Output the (x, y) coordinate of the center of the cell containing the given text.  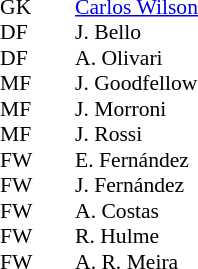
E. Fernández (136, 160)
J. Morroni (136, 109)
J. Bello (136, 33)
R. Hulme (136, 237)
J. Fernández (136, 185)
A. Olivari (136, 58)
J. Goodfellow (136, 83)
A. Costas (136, 211)
J. Rossi (136, 135)
